Output the (x, y) coordinate of the center of the cell containing the given text.  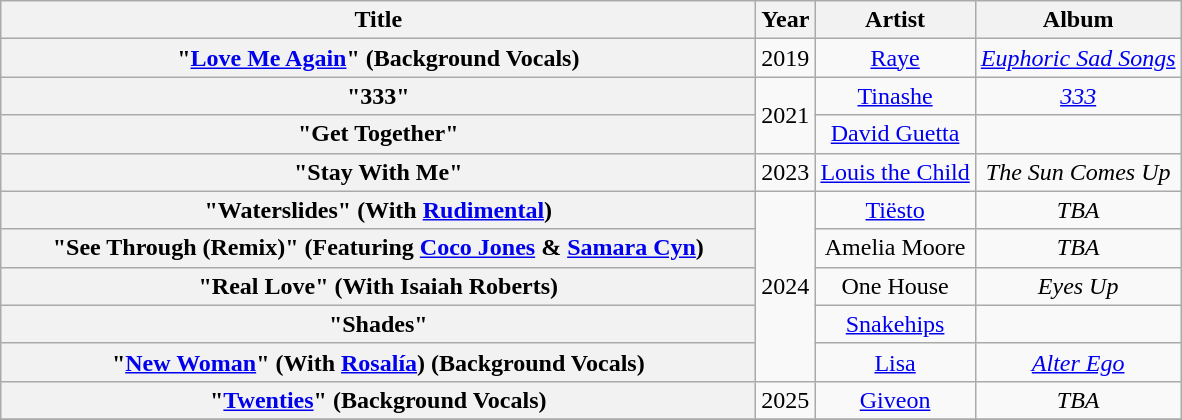
"New Woman" (With Rosalía) (Background Vocals) (378, 362)
2021 (786, 115)
Tiësto (895, 210)
2025 (786, 400)
2023 (786, 172)
Lisa (895, 362)
Snakehips (895, 324)
Alter Ego (1078, 362)
"Twenties" (Background Vocals) (378, 400)
"Stay With Me" (378, 172)
Euphoric Sad Songs (1078, 58)
"Waterslides" (With Rudimental) (378, 210)
Eyes Up (1078, 286)
"Love Me Again" (Background Vocals) (378, 58)
One House (895, 286)
"Shades" (378, 324)
"Real Love" (With Isaiah Roberts) (378, 286)
2024 (786, 286)
Tinashe (895, 96)
"Get Together" (378, 134)
2019 (786, 58)
Amelia Moore (895, 248)
Year (786, 20)
David Guetta (895, 134)
"See Through (Remix)" (Featuring Coco Jones & Samara Cyn) (378, 248)
Raye (895, 58)
Album (1078, 20)
Artist (895, 20)
Giveon (895, 400)
The Sun Comes Up (1078, 172)
Title (378, 20)
"333" (378, 96)
333 (1078, 96)
Louis the Child (895, 172)
